Return [X, Y] of the center of cell containing provided text 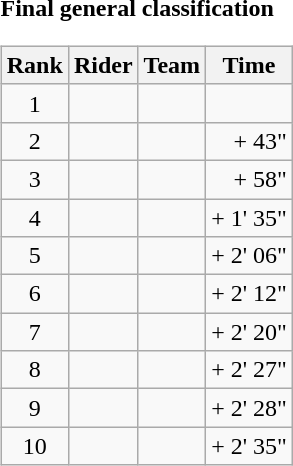
6 [34, 294]
+ 2' 35" [250, 446]
1 [34, 103]
3 [34, 179]
Rider [103, 65]
5 [34, 256]
+ 2' 06" [250, 256]
+ 2' 27" [250, 370]
+ 1' 35" [250, 217]
10 [34, 446]
+ 2' 20" [250, 332]
Rank [34, 65]
+ 2' 28" [250, 408]
Time [250, 65]
Team [172, 65]
8 [34, 370]
7 [34, 332]
+ 43" [250, 141]
9 [34, 408]
2 [34, 141]
+ 2' 12" [250, 294]
4 [34, 217]
+ 58" [250, 179]
